Detect which cell encompasses the target text, then output its [X, Y] center coordinate. 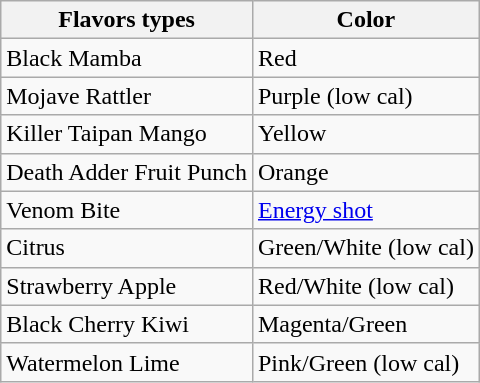
Red [366, 58]
Death Adder Fruit Punch [127, 172]
Color [366, 20]
Magenta/Green [366, 324]
Black Mamba [127, 58]
Purple (low cal) [366, 96]
Green/White (low cal) [366, 248]
Flavors types [127, 20]
Watermelon Lime [127, 362]
Citrus [127, 248]
Yellow [366, 134]
Venom Bite [127, 210]
Strawberry Apple [127, 286]
Killer Taipan Mango [127, 134]
Orange [366, 172]
Mojave Rattler [127, 96]
Energy shot [366, 210]
Red/White (low cal) [366, 286]
Black Cherry Kiwi [127, 324]
Pink/Green (low cal) [366, 362]
